Output the (X, Y) coordinate of the center of the cell containing the given text.  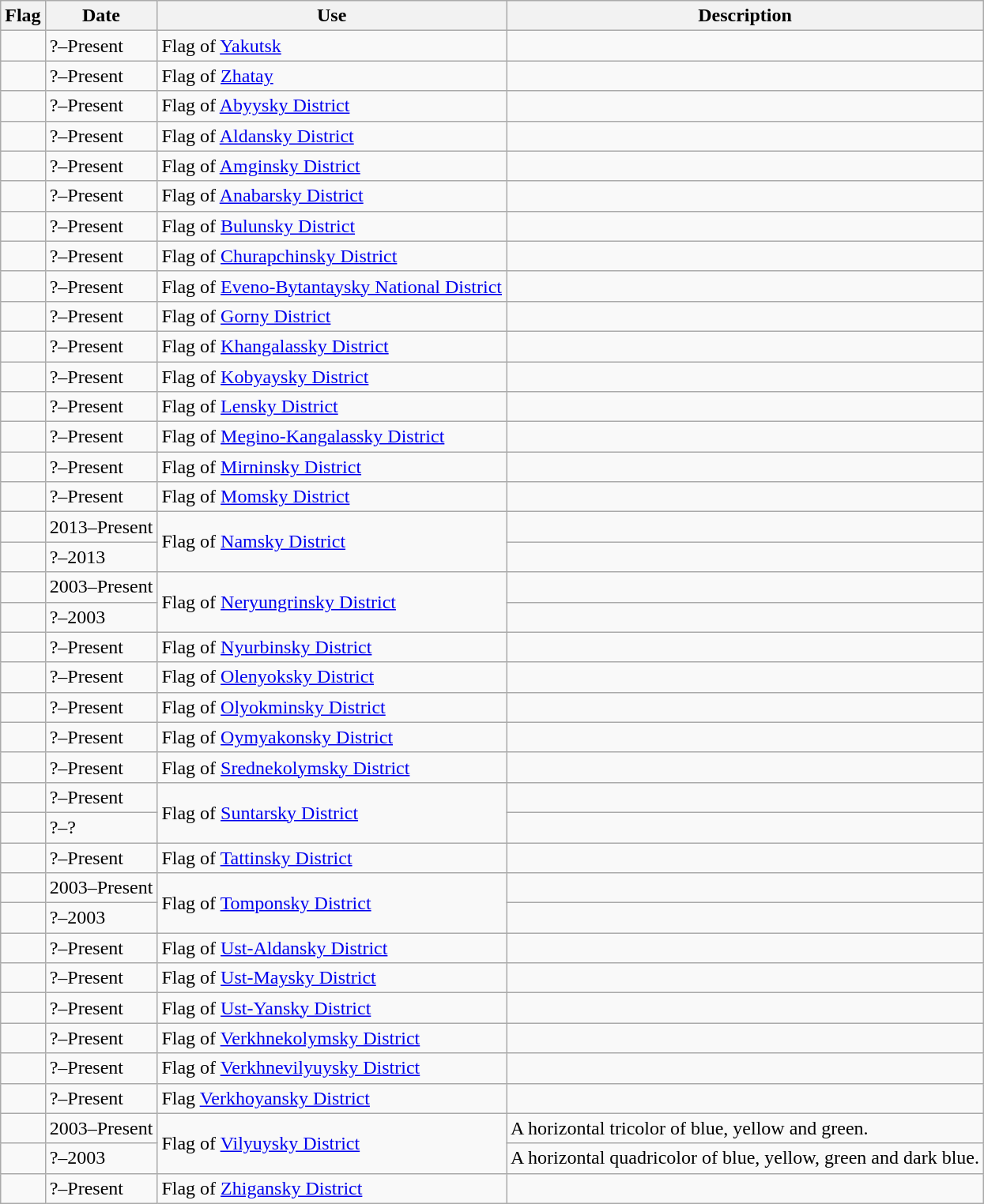
Date (101, 16)
Flag of Bulunsky District (332, 226)
?–? (101, 827)
Flag of Verkhnevilyuysky District (332, 1068)
Flag of Ust-Yansky District (332, 1008)
A horizontal quadricolor of blue, yellow, green and dark blue. (745, 1158)
Flag Verkhoyansky District (332, 1098)
Flag of Kobyaysky District (332, 377)
Flag of Nyurbinsky District (332, 647)
Flag of Neryungrinsky District (332, 602)
Flag of Tomponsky District (332, 903)
Flag of Oymyakonsky District (332, 737)
Flag of Ust-Maysky District (332, 978)
A horizontal tricolor of blue, yellow and green. (745, 1128)
Flag of Olyokminsky District (332, 707)
Flag of Eveno-Bytantaysky National District (332, 286)
?–2013 (101, 557)
Flag of Mirninsky District (332, 467)
Flag of Momsky District (332, 497)
Flag of Megino-Kangalassky District (332, 437)
Flag of Tattinsky District (332, 857)
Flag (23, 16)
Flag of Aldansky District (332, 136)
Use (332, 16)
Flag of Abyysky District (332, 106)
Flag of Zhatay (332, 76)
Flag of Srednekolymsky District (332, 767)
Flag of Zhigansky District (332, 1188)
2013–Present (101, 527)
Flag of Vilyuysky District (332, 1143)
Flag of Lensky District (332, 407)
Flag of Ust-Aldansky District (332, 948)
Flag of Anabarsky District (332, 196)
Flag of Amginsky District (332, 166)
Flag of Yakutsk (332, 46)
Flag of Gorny District (332, 316)
Flag of Namsky District (332, 542)
Flag of Suntarsky District (332, 812)
Flag of Olenyoksky District (332, 677)
Description (745, 16)
Flag of Verkhnekolymsky District (332, 1038)
Flag of Khangalassky District (332, 346)
Flag of Churapchinsky District (332, 256)
